Identify which cell holds the provided text, then report its [X, Y] central coordinate. 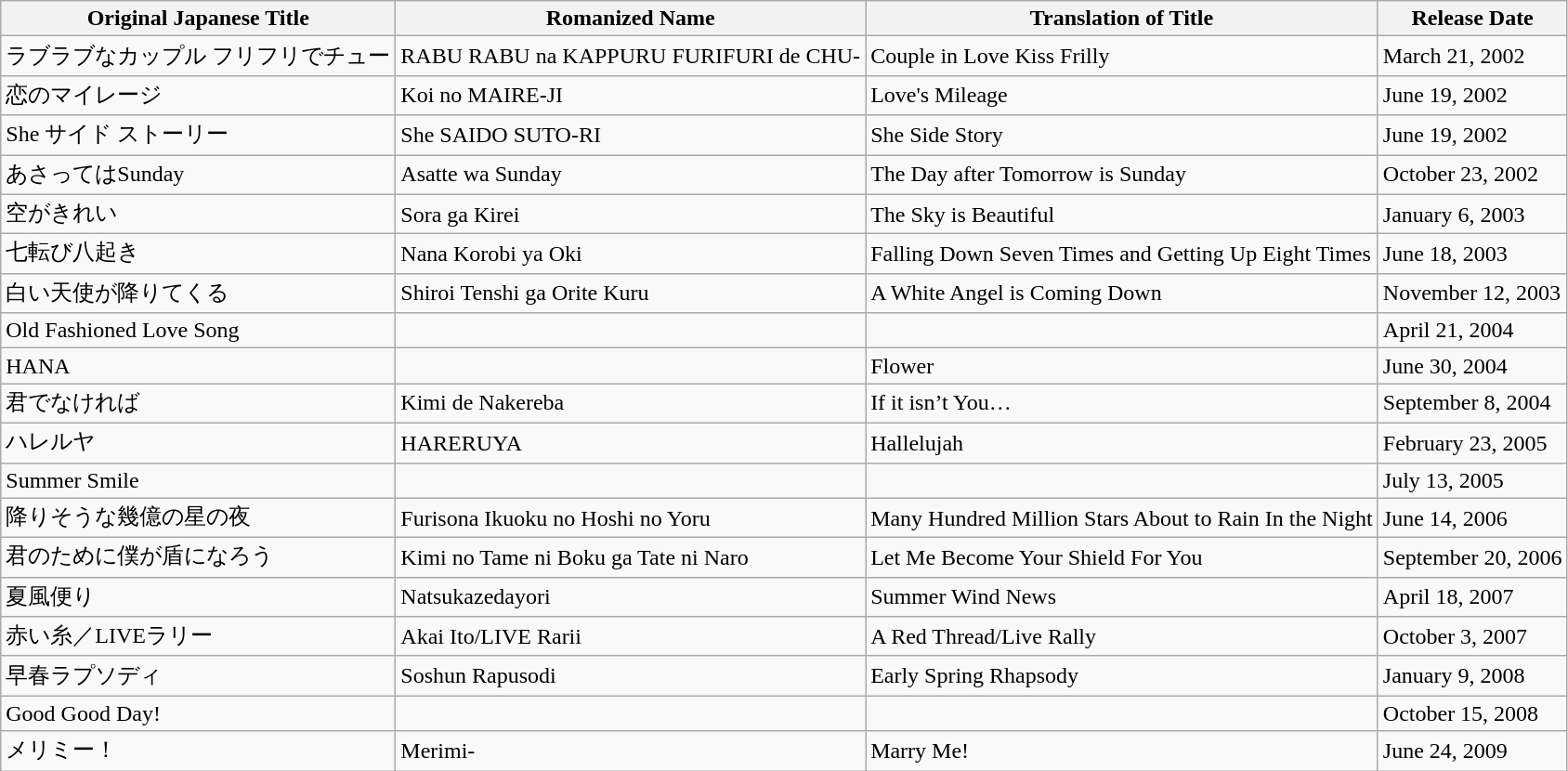
降りそうな幾億の星の夜 [199, 518]
君のために僕が盾になろう [199, 557]
If it isn’t You… [1122, 403]
January 6, 2003 [1472, 214]
March 21, 2002 [1472, 56]
Love's Mileage [1122, 95]
The Day after Tomorrow is Sunday [1122, 175]
七転び八起き [199, 255]
Koi no MAIRE-JI [631, 95]
November 12, 2003 [1472, 294]
February 23, 2005 [1472, 442]
She サイド ストーリー [199, 136]
Good Good Day! [199, 713]
Sora ga Kirei [631, 214]
Soshun Rapusodi [631, 676]
June 30, 2004 [1472, 366]
June 24, 2009 [1472, 751]
October 23, 2002 [1472, 175]
Kimi de Nakereba [631, 403]
October 15, 2008 [1472, 713]
Kimi no Tame ni Boku ga Tate ni Naro [631, 557]
恋のマイレージ [199, 95]
January 9, 2008 [1472, 676]
夏風便り [199, 596]
June 14, 2006 [1472, 518]
September 8, 2004 [1472, 403]
Furisona Ikuoku no Hoshi no Yoru [631, 518]
Couple in Love Kiss Frilly [1122, 56]
あさってはSunday [199, 175]
Translation of Title [1122, 19]
Many Hundred Million Stars About to Rain In the Night [1122, 518]
Shiroi Tenshi ga Orite Kuru [631, 294]
A White Angel is Coming Down [1122, 294]
Old Fashioned Love Song [199, 331]
Early Spring Rhapsody [1122, 676]
ラブラブなカップル フリフリでチュー [199, 56]
Merimi- [631, 751]
RABU RABU na KAPPURU FURIFURI de CHU- [631, 56]
Asatte wa Sunday [631, 175]
October 3, 2007 [1472, 637]
June 18, 2003 [1472, 255]
メリミー！ [199, 751]
July 13, 2005 [1472, 480]
Summer Smile [199, 480]
早春ラプソディ [199, 676]
Natsukazedayori [631, 596]
Original Japanese Title [199, 19]
HARERUYA [631, 442]
Romanized Name [631, 19]
April 21, 2004 [1472, 331]
君でなければ [199, 403]
ハレルヤ [199, 442]
赤い糸／LIVEラリー [199, 637]
Marry Me! [1122, 751]
白い天使が降りてくる [199, 294]
空がきれい [199, 214]
Summer Wind News [1122, 596]
September 20, 2006 [1472, 557]
Let Me Become Your Shield For You [1122, 557]
Release Date [1472, 19]
Nana Korobi ya Oki [631, 255]
Hallelujah [1122, 442]
The Sky is Beautiful [1122, 214]
Falling Down Seven Times and Getting Up Eight Times [1122, 255]
Akai Ito/LIVE Rarii [631, 637]
A Red Thread/Live Rally [1122, 637]
April 18, 2007 [1472, 596]
She SAIDO SUTO-RI [631, 136]
Flower [1122, 366]
HANA [199, 366]
She Side Story [1122, 136]
